From the cell containing the given text, extract its center point as [x, y] coordinate. 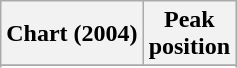
Chart (2004) [72, 34]
Peakposition [189, 34]
